Scan for the cell matching the given text and deliver its [x, y] coordinate at center. 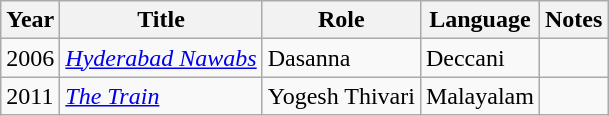
Year [30, 20]
Malayalam [480, 96]
Hyderabad Nawabs [161, 58]
The Train [161, 96]
Title [161, 20]
2006 [30, 58]
Language [480, 20]
Deccani [480, 58]
Notes [573, 20]
Yogesh Thivari [341, 96]
Role [341, 20]
2011 [30, 96]
Dasanna [341, 58]
